From the cell containing the given text, extract its center point as (x, y) coordinate. 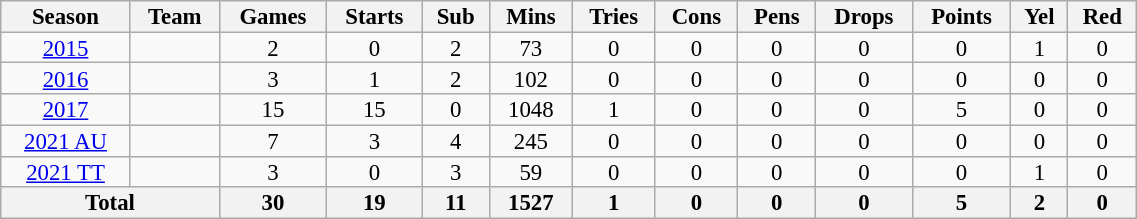
2021 TT (66, 172)
Pens (777, 16)
59 (530, 172)
1527 (530, 204)
Yel (1040, 16)
Sub (456, 16)
Cons (696, 16)
245 (530, 140)
Games (273, 16)
Mins (530, 16)
Drops (864, 16)
2017 (66, 110)
2021 AU (66, 140)
Total (110, 204)
Points (962, 16)
11 (456, 204)
Tries (613, 16)
73 (530, 48)
30 (273, 204)
Starts (374, 16)
7 (273, 140)
2016 (66, 78)
2015 (66, 48)
Team (174, 16)
Red (1102, 16)
4 (456, 140)
19 (374, 204)
1048 (530, 110)
Season (66, 16)
102 (530, 78)
